Output the [X, Y] coordinate of the center of the cell containing the given text.  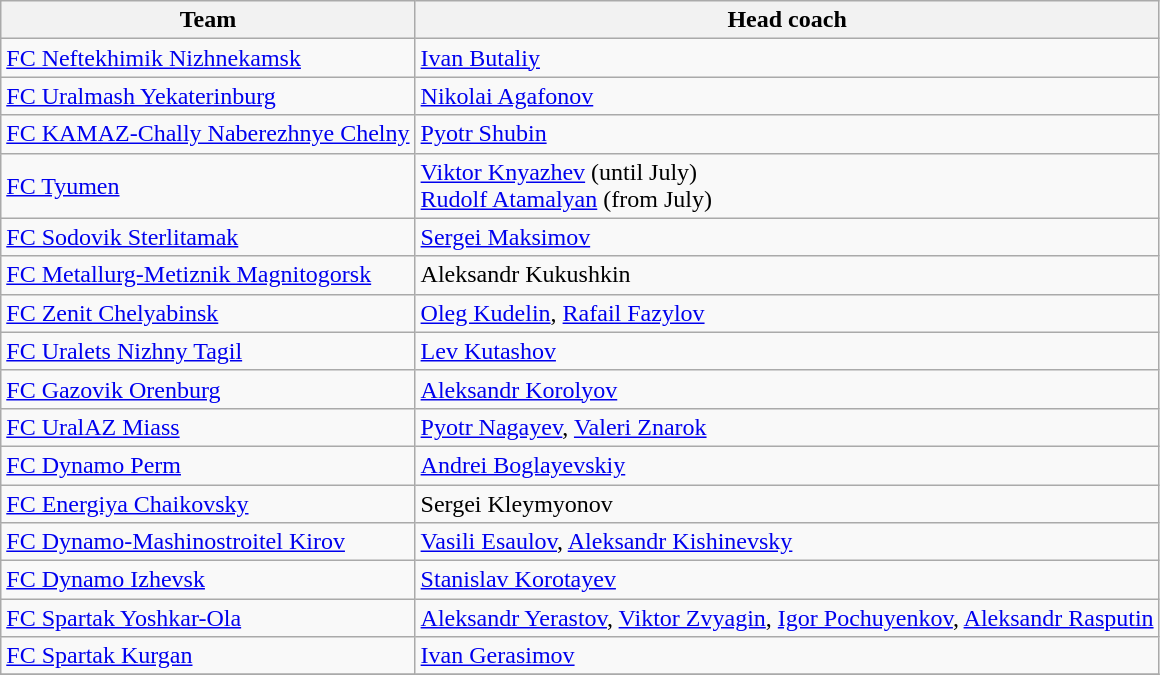
Ivan Butaliy [787, 58]
FC Zenit Chelyabinsk [208, 313]
Oleg Kudelin, Rafail Fazylov [787, 313]
Pyotr Shubin [787, 134]
FC Metallurg-Metiznik Magnitogorsk [208, 275]
Head coach [787, 20]
FC Uralmash Yekaterinburg [208, 96]
Lev Kutashov [787, 351]
Vasili Esaulov, Aleksandr Kishinevsky [787, 542]
FC Energiya Chaikovsky [208, 503]
Sergei Maksimov [787, 237]
Aleksandr Korolyov [787, 389]
FC Dynamo Izhevsk [208, 580]
Aleksandr Yerastov, Viktor Zvyagin, Igor Pochuyenkov, Aleksandr Rasputin [787, 618]
Aleksandr Kukushkin [787, 275]
FC UralAZ Miass [208, 427]
Sergei Kleymyonov [787, 503]
FC Gazovik Orenburg [208, 389]
Viktor Knyazhev (until July)Rudolf Atamalyan (from July) [787, 186]
FC Dynamo Perm [208, 465]
Ivan Gerasimov [787, 656]
Team [208, 20]
FC Uralets Nizhny Tagil [208, 351]
FC Dynamo-Mashinostroitel Kirov [208, 542]
FC KAMAZ-Chally Naberezhnye Chelny [208, 134]
FC Spartak Yoshkar-Ola [208, 618]
FC Tyumen [208, 186]
FC Spartak Kurgan [208, 656]
Stanislav Korotayev [787, 580]
Andrei Boglayevskiy [787, 465]
Pyotr Nagayev, Valeri Znarok [787, 427]
FC Neftekhimik Nizhnekamsk [208, 58]
Nikolai Agafonov [787, 96]
FC Sodovik Sterlitamak [208, 237]
